Return the [x, y] coordinate for the center point of the cell that contains the specified text.  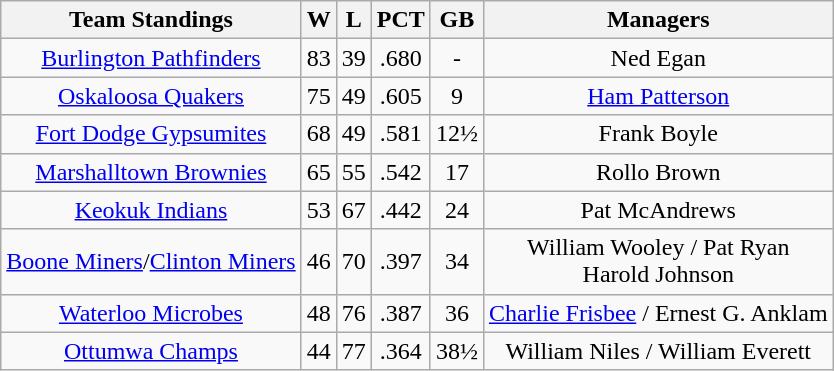
.364 [400, 351]
34 [456, 262]
75 [318, 96]
.542 [400, 172]
GB [456, 20]
65 [318, 172]
L [354, 20]
17 [456, 172]
53 [318, 210]
Keokuk Indians [151, 210]
Burlington Pathfinders [151, 58]
38½ [456, 351]
Managers [658, 20]
48 [318, 313]
Ham Patterson [658, 96]
Charlie Frisbee / Ernest G. Anklam [658, 313]
24 [456, 210]
46 [318, 262]
Pat McAndrews [658, 210]
Fort Dodge Gypsumites [151, 134]
.397 [400, 262]
77 [354, 351]
- [456, 58]
68 [318, 134]
.605 [400, 96]
Rollo Brown [658, 172]
9 [456, 96]
W [318, 20]
.680 [400, 58]
39 [354, 58]
Waterloo Microbes [151, 313]
William Niles / William Everett [658, 351]
36 [456, 313]
Team Standings [151, 20]
55 [354, 172]
.442 [400, 210]
William Wooley / Pat Ryan Harold Johnson [658, 262]
Marshalltown Brownies [151, 172]
Oskaloosa Quakers [151, 96]
.387 [400, 313]
PCT [400, 20]
Ned Egan [658, 58]
Boone Miners/Clinton Miners [151, 262]
12½ [456, 134]
Frank Boyle [658, 134]
.581 [400, 134]
83 [318, 58]
70 [354, 262]
76 [354, 313]
Ottumwa Champs [151, 351]
44 [318, 351]
67 [354, 210]
